Pinpoint the cell where the given text exists, returning its [x, y] midpoint coordinate. 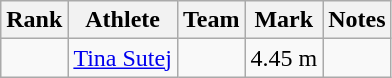
4.45 m [284, 58]
Notes [357, 20]
Mark [284, 20]
Tina Sutej [123, 58]
Rank [34, 20]
Team [211, 20]
Athlete [123, 20]
